Locate the cell with the specified text and output its [X, Y] center coordinate. 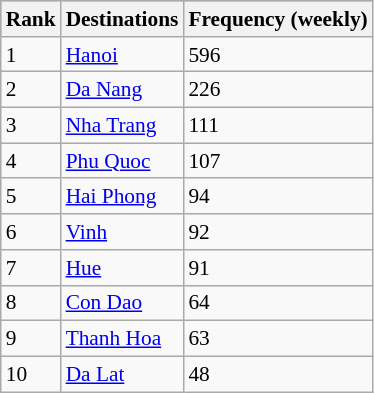
226 [278, 90]
Hai Phong [122, 197]
64 [278, 303]
Nha Trang [122, 126]
7 [31, 268]
596 [278, 55]
Rank [31, 19]
6 [31, 232]
Frequency (weekly) [278, 19]
48 [278, 374]
1 [31, 55]
5 [31, 197]
111 [278, 126]
107 [278, 161]
10 [31, 374]
4 [31, 161]
Destinations [122, 19]
Thanh Hoa [122, 339]
94 [278, 197]
8 [31, 303]
63 [278, 339]
92 [278, 232]
Phu Quoc [122, 161]
Da Lat [122, 374]
Con Dao [122, 303]
3 [31, 126]
Vinh [122, 232]
91 [278, 268]
Da Nang [122, 90]
Hue [122, 268]
2 [31, 90]
Hanoi [122, 55]
9 [31, 339]
